Detect which cell encompasses the target text, then output its (X, Y) center coordinate. 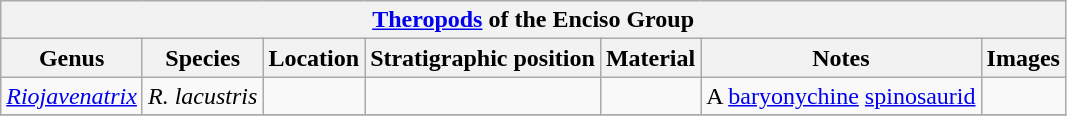
Images (1023, 58)
Theropods of the Enciso Group (534, 20)
Species (202, 58)
A baryonychine spinosaurid (841, 96)
Notes (841, 58)
R. lacustris (202, 96)
Genus (72, 58)
Stratigraphic position (483, 58)
Riojavenatrix (72, 96)
Location (314, 58)
Material (650, 58)
